Capture the cell that displays the provided text and extract its (X, Y) central coordinate. 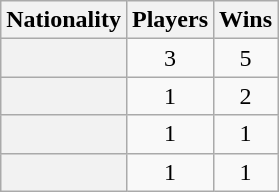
2 (246, 96)
Nationality (64, 20)
5 (246, 58)
3 (170, 58)
Wins (246, 20)
Players (170, 20)
